From the cell containing the given text, extract its center point as (x, y) coordinate. 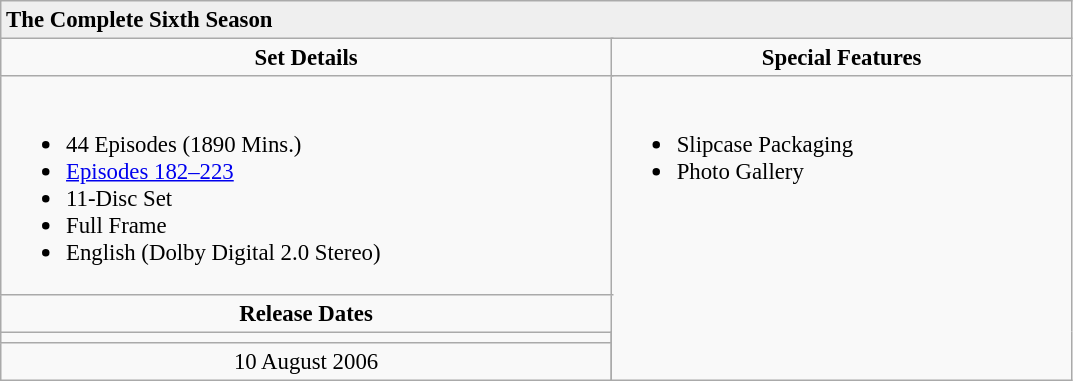
Special Features (842, 58)
44 Episodes (1890 Mins.)Episodes 182–22311-Disc SetFull FrameEnglish (Dolby Digital 2.0 Stereo) (306, 185)
Release Dates (306, 313)
Set Details (306, 58)
Slipcase PackagingPhoto Gallery (842, 228)
10 August 2006 (306, 361)
The Complete Sixth Season (536, 20)
